Find where the given text appears and provide that cell's center as [x, y] coordinate. 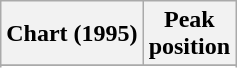
Chart (1995) [72, 34]
Peakposition [189, 34]
